Determine the (X, Y) coordinate at the center of the cell enclosing the given text.  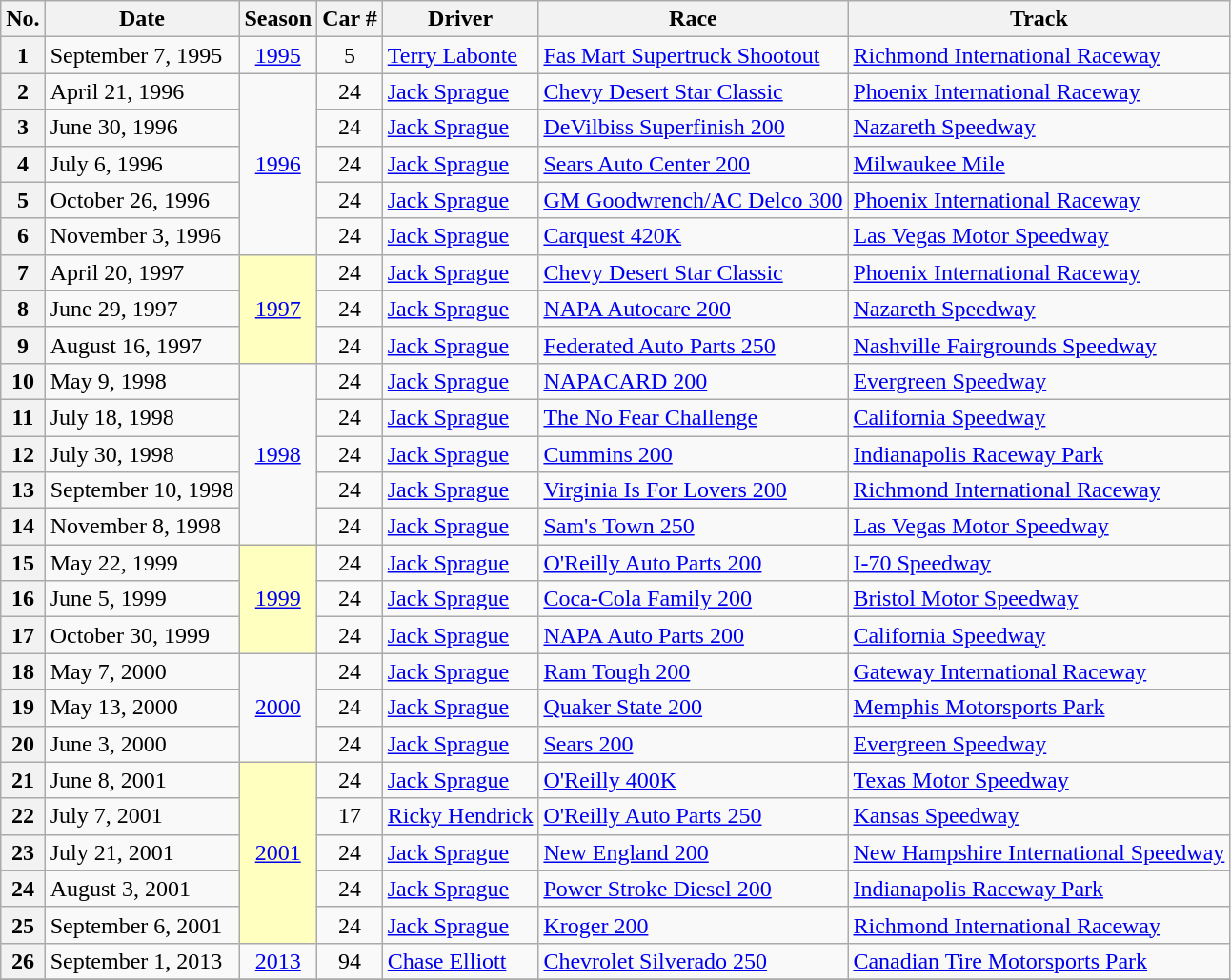
Track (1039, 19)
Ricky Hendrick (460, 816)
21 (23, 780)
November 8, 1998 (142, 527)
Kroger 200 (694, 925)
August 16, 1997 (142, 345)
2 (23, 91)
April 20, 1997 (142, 272)
Cummins 200 (694, 454)
July 6, 1996 (142, 164)
May 9, 1998 (142, 381)
Memphis Motorsports Park (1039, 708)
2013 (278, 961)
June 3, 2000 (142, 744)
June 29, 1997 (142, 309)
Bristol Motor Speedway (1039, 599)
Carquest 420K (694, 236)
NAPACARD 200 (694, 381)
July 30, 1998 (142, 454)
1995 (278, 55)
15 (23, 563)
13 (23, 490)
2000 (278, 708)
Canadian Tire Motorsports Park (1039, 961)
June 30, 1996 (142, 128)
Coca-Cola Family 200 (694, 599)
New Hampshire International Speedway (1039, 852)
1997 (278, 309)
19 (23, 708)
Power Stroke Diesel 200 (694, 889)
I-70 Speedway (1039, 563)
August 3, 2001 (142, 889)
25 (23, 925)
NAPA Auto Parts 200 (694, 635)
Season (278, 19)
October 30, 1999 (142, 635)
Sam's Town 250 (694, 527)
18 (23, 671)
July 7, 2001 (142, 816)
4 (23, 164)
New England 200 (694, 852)
16 (23, 599)
Texas Motor Speedway (1039, 780)
3 (23, 128)
April 21, 1996 (142, 91)
September 1, 2013 (142, 961)
Race (694, 19)
Gateway International Raceway (1039, 671)
12 (23, 454)
O'Reilly 400K (694, 780)
1 (23, 55)
May 22, 1999 (142, 563)
Quaker State 200 (694, 708)
Chevrolet Silverado 250 (694, 961)
20 (23, 744)
94 (351, 961)
The No Fear Challenge (694, 417)
Driver (460, 19)
Sears Auto Center 200 (694, 164)
GM Goodwrench/AC Delco 300 (694, 200)
July 18, 1998 (142, 417)
June 8, 2001 (142, 780)
Kansas Speedway (1039, 816)
6 (23, 236)
O'Reilly Auto Parts 250 (694, 816)
O'Reilly Auto Parts 200 (694, 563)
Ram Tough 200 (694, 671)
NAPA Autocare 200 (694, 309)
2001 (278, 852)
No. (23, 19)
10 (23, 381)
November 3, 1996 (142, 236)
11 (23, 417)
September 6, 2001 (142, 925)
DeVilbiss Superfinish 200 (694, 128)
Chase Elliott (460, 961)
Federated Auto Parts 250 (694, 345)
Car # (351, 19)
14 (23, 527)
Milwaukee Mile (1039, 164)
July 21, 2001 (142, 852)
Fas Mart Supertruck Shootout (694, 55)
Sears 200 (694, 744)
September 10, 1998 (142, 490)
May 7, 2000 (142, 671)
Nashville Fairgrounds Speedway (1039, 345)
23 (23, 852)
1999 (278, 599)
September 7, 1995 (142, 55)
7 (23, 272)
1996 (278, 164)
26 (23, 961)
May 13, 2000 (142, 708)
9 (23, 345)
Date (142, 19)
8 (23, 309)
22 (23, 816)
Terry Labonte (460, 55)
June 5, 1999 (142, 599)
October 26, 1996 (142, 200)
Virginia Is For Lovers 200 (694, 490)
1998 (278, 453)
